Pinpoint the cell where the given text exists, returning its (x, y) midpoint coordinate. 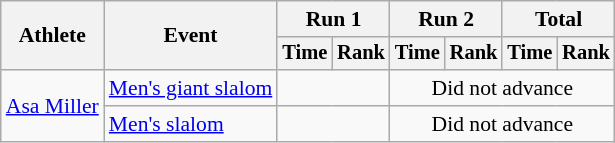
Run 2 (446, 19)
Men's slalom (191, 124)
Asa Miller (52, 106)
Men's giant slalom (191, 88)
Total (558, 19)
Run 1 (333, 19)
Event (191, 36)
Athlete (52, 36)
